Determine the (x, y) coordinate at the center of the cell enclosing the given text.  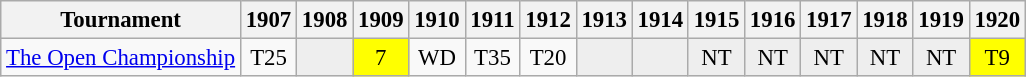
1917 (829, 20)
WD (437, 58)
7 (381, 58)
1910 (437, 20)
T20 (548, 58)
T35 (492, 58)
T25 (268, 58)
T9 (997, 58)
1908 (325, 20)
1915 (716, 20)
1914 (660, 20)
1916 (773, 20)
1909 (381, 20)
1907 (268, 20)
1912 (548, 20)
1913 (604, 20)
1919 (941, 20)
1911 (492, 20)
1920 (997, 20)
Tournament (121, 20)
The Open Championship (121, 58)
1918 (885, 20)
